Pinpoint the cell where the given text exists, returning its [x, y] midpoint coordinate. 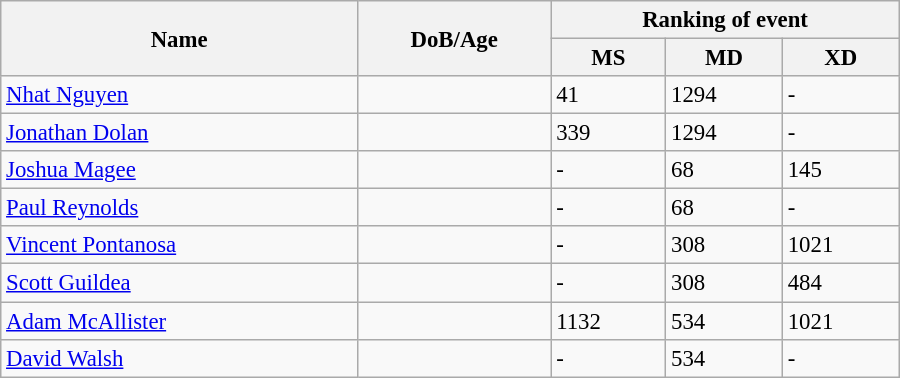
339 [608, 133]
MD [724, 58]
Adam McAllister [180, 321]
Jonathan Dolan [180, 133]
145 [840, 170]
Scott Guildea [180, 283]
41 [608, 95]
Name [180, 38]
David Walsh [180, 358]
Vincent Pontanosa [180, 245]
DoB/Age [454, 38]
Paul Reynolds [180, 208]
484 [840, 283]
Ranking of event [725, 20]
Joshua Magee [180, 170]
MS [608, 58]
Nhat Nguyen [180, 95]
XD [840, 58]
1132 [608, 321]
